Capture the cell that displays the provided text and extract its [x, y] central coordinate. 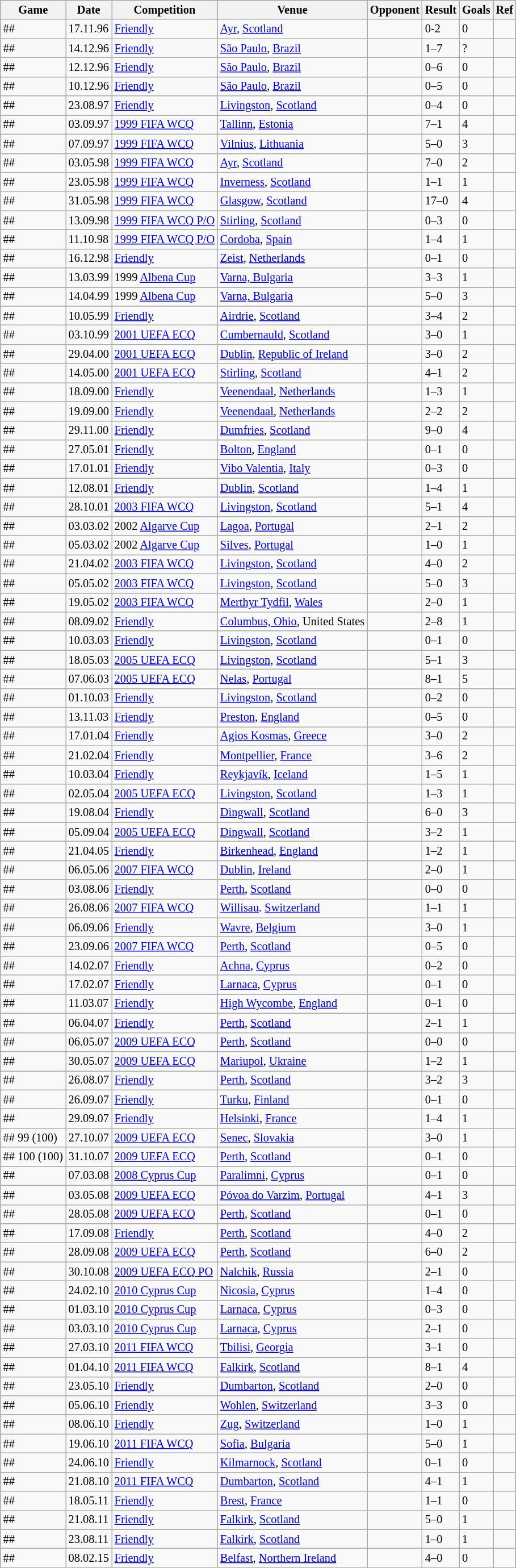
21.02.04 [89, 755]
## 100 (100) [33, 1157]
23.08.11 [89, 1539]
7–0 [441, 163]
0-2 [441, 29]
2009 UEFA ECQ PO [165, 1272]
Bolton, England [292, 449]
Wohlen, Switzerland [292, 1405]
3–4 [441, 316]
1–7 [441, 48]
06.09.06 [89, 927]
? [476, 48]
26.08.06 [89, 908]
Game [33, 10]
2–8 [441, 621]
08.09.02 [89, 621]
27.05.01 [89, 449]
Nalchik, Russia [292, 1272]
2008 Cyprus Cup [165, 1176]
23.05.10 [89, 1386]
13.03.99 [89, 278]
02.05.04 [89, 793]
17–0 [441, 201]
Dublin, Ireland [292, 870]
5 [476, 679]
Merthyr Tydfil, Wales [292, 603]
Opponent [395, 10]
05.09.04 [89, 832]
14.02.07 [89, 965]
31.05.98 [89, 201]
07.09.97 [89, 144]
03.09.97 [89, 124]
Result [441, 10]
Montpellier, France [292, 755]
27.10.07 [89, 1138]
Ref [505, 10]
06.05.07 [89, 1042]
Lagoa, Portugal [292, 526]
10.03.03 [89, 641]
1–5 [441, 775]
29.04.00 [89, 354]
13.11.03 [89, 717]
05.05.02 [89, 583]
2–2 [441, 411]
08.06.10 [89, 1424]
03.10.99 [89, 334]
28.09.08 [89, 1252]
Cumbernauld, Scotland [292, 334]
03.05.08 [89, 1195]
30.05.07 [89, 1061]
01.04.10 [89, 1367]
Dublin, Republic of Ireland [292, 354]
23.09.06 [89, 947]
3–1 [441, 1348]
Vilnius, Lithuania [292, 144]
3–6 [441, 755]
Willisau. Switzerland [292, 908]
Airdrie, Scotland [292, 316]
10.03.04 [89, 775]
Sofia, Bulgaria [292, 1444]
Agios Kosmas, Greece [292, 736]
Date [89, 10]
Birkenhead, England [292, 851]
31.10.07 [89, 1157]
Inverness, Scotland [292, 182]
Brest, France [292, 1501]
06.05.06 [89, 870]
Belfast, Northern Ireland [292, 1558]
Tbilisi, Georgia [292, 1348]
Cordoba, Spain [292, 239]
16.12.98 [89, 258]
Tallinn, Estonia [292, 124]
17.11.96 [89, 29]
11.03.07 [89, 1003]
0–6 [441, 67]
17.01.01 [89, 469]
12.08.01 [89, 488]
19.05.02 [89, 603]
26.09.07 [89, 1099]
26.08.07 [89, 1080]
Competition [165, 10]
## 99 (100) [33, 1138]
21.04.02 [89, 564]
High Wycombe, England [292, 1003]
Helsinki, France [292, 1118]
05.06.10 [89, 1405]
03.05.98 [89, 163]
Dublin, Scotland [292, 488]
27.03.10 [89, 1348]
17.09.08 [89, 1233]
Reykjavík, Iceland [292, 775]
19.08.04 [89, 813]
23.05.98 [89, 182]
Zeist, Netherlands [292, 258]
29.11.00 [89, 430]
18.09.00 [89, 392]
Dumfries, Scotland [292, 430]
9–0 [441, 430]
12.12.96 [89, 67]
03.08.06 [89, 889]
10.12.96 [89, 86]
7–1 [441, 124]
21.08.11 [89, 1520]
19.06.10 [89, 1444]
14.12.96 [89, 48]
Póvoa do Varzim, Portugal [292, 1195]
06.04.07 [89, 1023]
Paralimni, Cyprus [292, 1176]
28.05.08 [89, 1214]
17.01.04 [89, 736]
10.05.99 [89, 316]
Mariupol, Ukraine [292, 1061]
Zug, Switzerland [292, 1424]
Goals [476, 10]
24.06.10 [89, 1462]
11.10.98 [89, 239]
29.09.07 [89, 1118]
Senec, Slovakia [292, 1138]
21.08.10 [89, 1482]
07.06.03 [89, 679]
14.05.00 [89, 373]
03.03.10 [89, 1329]
24.02.10 [89, 1290]
01.10.03 [89, 698]
17.02.07 [89, 985]
Glasgow, Scotland [292, 201]
21.04.05 [89, 851]
Vibo Valentia, Italy [292, 469]
07.03.08 [89, 1176]
01.03.10 [89, 1310]
Nicosia, Cyprus [292, 1290]
Kilmarnock, Scotland [292, 1462]
30.10.08 [89, 1272]
Wavre, Belgium [292, 927]
Turku, Finland [292, 1099]
Silves, Portugal [292, 545]
08.02.15 [89, 1558]
14.04.99 [89, 296]
Preston, England [292, 717]
0–4 [441, 106]
Columbus, Ohio, United States [292, 621]
03.03.02 [89, 526]
Venue [292, 10]
23.08.97 [89, 106]
Achna, Cyprus [292, 965]
Nelas, Portugal [292, 679]
05.03.02 [89, 545]
13.09.98 [89, 220]
18.05.11 [89, 1501]
28.10.01 [89, 507]
18.05.03 [89, 660]
19.09.00 [89, 411]
